Pinpoint the cell where the given text exists, returning its (x, y) midpoint coordinate. 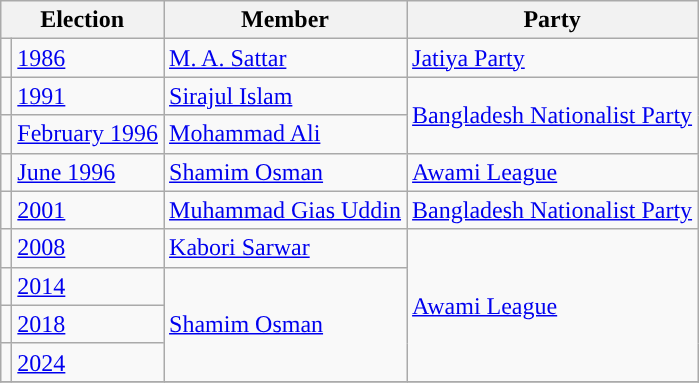
June 1996 (88, 172)
February 1996 (88, 134)
2008 (88, 248)
Muhammad Gias Uddin (286, 210)
M. A. Sattar (286, 58)
2024 (88, 362)
Mohammad Ali (286, 134)
Election (82, 20)
Party (552, 20)
Sirajul Islam (286, 96)
Kabori Sarwar (286, 248)
2014 (88, 286)
2001 (88, 210)
2018 (88, 324)
1991 (88, 96)
1986 (88, 58)
Jatiya Party (552, 58)
Member (286, 20)
